Return (x, y) of the center of cell containing provided text 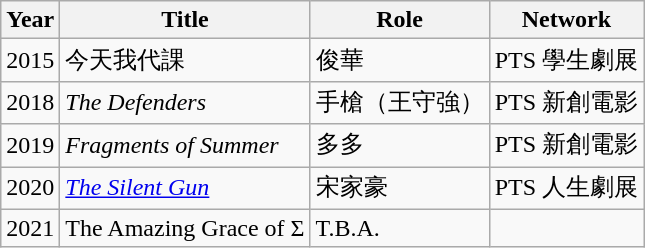
2015 (30, 60)
Network (566, 20)
Fragments of Summer (185, 146)
The Silent Gun (185, 188)
The Amazing Grace of Σ (185, 228)
2020 (30, 188)
Role (400, 20)
手槍（王守強） (400, 102)
2019 (30, 146)
2021 (30, 228)
PTS 人生劇展 (566, 188)
The Defenders (185, 102)
T.B.A. (400, 228)
Year (30, 20)
2018 (30, 102)
俊華 (400, 60)
宋家豪 (400, 188)
今天我代課 (185, 60)
PTS 學生劇展 (566, 60)
Title (185, 20)
多多 (400, 146)
